Find where the given text appears and provide that cell's center as [X, Y] coordinate. 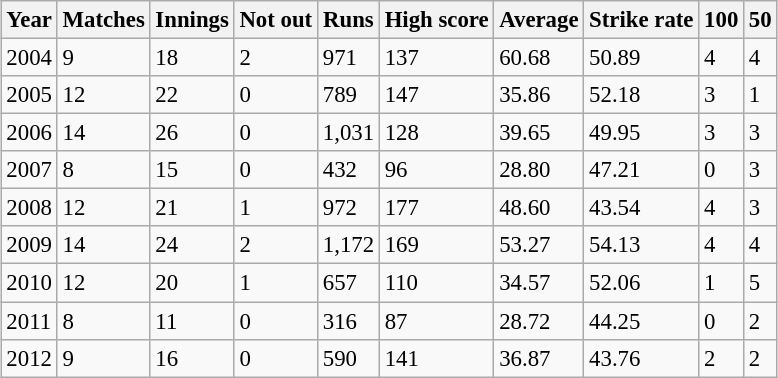
5 [760, 283]
2008 [29, 208]
High score [436, 20]
110 [436, 283]
432 [348, 170]
22 [192, 95]
2007 [29, 170]
50 [760, 20]
47.21 [642, 170]
2005 [29, 95]
43.54 [642, 208]
39.65 [539, 133]
16 [192, 358]
972 [348, 208]
Runs [348, 20]
147 [436, 95]
34.57 [539, 283]
60.68 [539, 57]
169 [436, 245]
1,031 [348, 133]
2012 [29, 358]
24 [192, 245]
11 [192, 321]
44.25 [642, 321]
141 [436, 358]
48.60 [539, 208]
590 [348, 358]
Year [29, 20]
1,172 [348, 245]
2006 [29, 133]
54.13 [642, 245]
21 [192, 208]
52.18 [642, 95]
128 [436, 133]
2011 [29, 321]
2004 [29, 57]
971 [348, 57]
26 [192, 133]
15 [192, 170]
789 [348, 95]
87 [436, 321]
2010 [29, 283]
53.27 [539, 245]
Matches [104, 20]
18 [192, 57]
100 [722, 20]
177 [436, 208]
36.87 [539, 358]
28.80 [539, 170]
316 [348, 321]
657 [348, 283]
Strike rate [642, 20]
96 [436, 170]
35.86 [539, 95]
Average [539, 20]
28.72 [539, 321]
50.89 [642, 57]
43.76 [642, 358]
2009 [29, 245]
49.95 [642, 133]
Innings [192, 20]
137 [436, 57]
Not out [276, 20]
20 [192, 283]
52.06 [642, 283]
